Identify which cell holds the provided text, then report its [x, y] central coordinate. 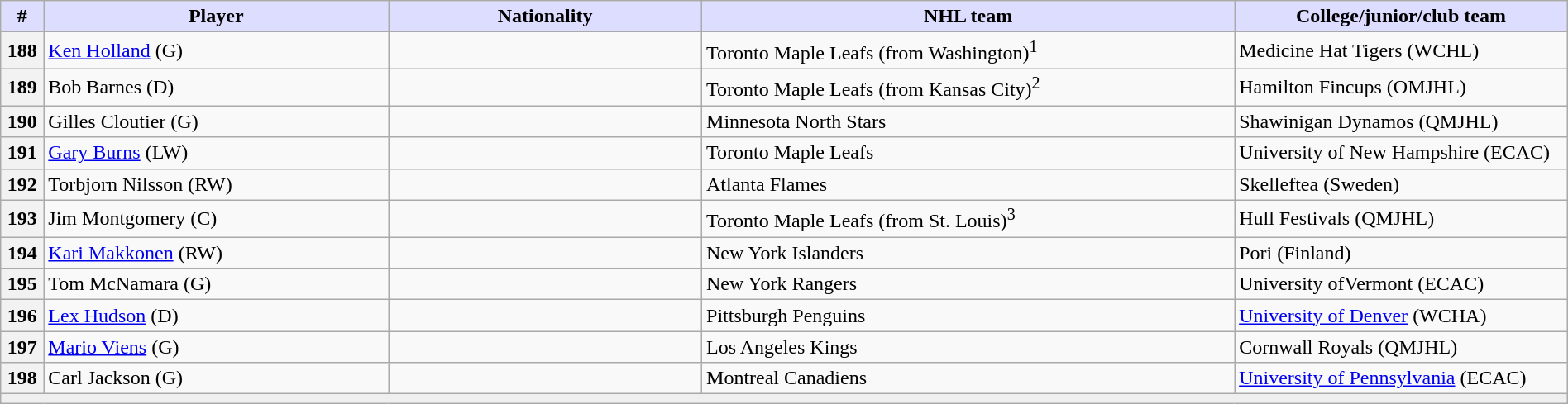
New York Rangers [968, 284]
University of Pennsylvania (ECAC) [1401, 378]
Cornwall Royals (QMJHL) [1401, 347]
Hamilton Fincups (OMJHL) [1401, 88]
194 [22, 253]
193 [22, 218]
Pori (Finland) [1401, 253]
Player [217, 17]
Shawinigan Dynamos (QMJHL) [1401, 121]
Jim Montgomery (C) [217, 218]
Nationality [546, 17]
Skelleftea (Sweden) [1401, 184]
Atlanta Flames [968, 184]
Torbjorn Nilsson (RW) [217, 184]
Tom McNamara (G) [217, 284]
Kari Makkonen (RW) [217, 253]
196 [22, 316]
Gary Burns (LW) [217, 153]
University ofVermont (ECAC) [1401, 284]
Mario Viens (G) [217, 347]
195 [22, 284]
190 [22, 121]
College/junior/club team [1401, 17]
Toronto Maple Leafs (from St. Louis)3 [968, 218]
Minnesota North Stars [968, 121]
189 [22, 88]
Los Angeles Kings [968, 347]
Toronto Maple Leafs (from Washington)1 [968, 51]
Pittsburgh Penguins [968, 316]
188 [22, 51]
Ken Holland (G) [217, 51]
Carl Jackson (G) [217, 378]
197 [22, 347]
Toronto Maple Leafs [968, 153]
New York Islanders [968, 253]
Gilles Cloutier (G) [217, 121]
Toronto Maple Leafs (from Kansas City)2 [968, 88]
Medicine Hat Tigers (WCHL) [1401, 51]
University of Denver (WCHA) [1401, 316]
Bob Barnes (D) [217, 88]
198 [22, 378]
# [22, 17]
Montreal Canadiens [968, 378]
191 [22, 153]
NHL team [968, 17]
University of New Hampshire (ECAC) [1401, 153]
192 [22, 184]
Lex Hudson (D) [217, 316]
Hull Festivals (QMJHL) [1401, 218]
